Provide the (X, Y) coordinate of the cell's center where the given text is located.  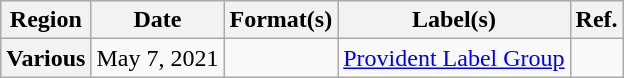
Region (46, 20)
Format(s) (281, 20)
Various (46, 58)
Label(s) (454, 20)
Date (158, 20)
Ref. (596, 20)
May 7, 2021 (158, 58)
Provident Label Group (454, 58)
